Capture the cell that displays the provided text and extract its (X, Y) central coordinate. 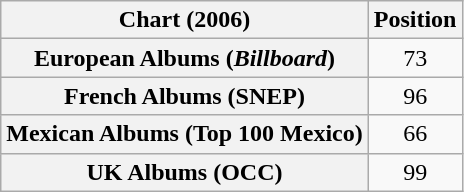
66 (415, 134)
99 (415, 172)
73 (415, 58)
French Albums (SNEP) (185, 96)
UK Albums (OCC) (185, 172)
96 (415, 96)
European Albums (Billboard) (185, 58)
Chart (2006) (185, 20)
Mexican Albums (Top 100 Mexico) (185, 134)
Position (415, 20)
